Output the (X, Y) coordinate of the center of the cell containing the given text.  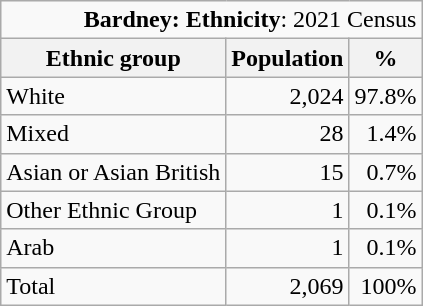
Bardney: Ethnicity: 2021 Census (212, 20)
1.4% (386, 134)
% (386, 58)
Asian or Asian British (114, 172)
Population (288, 58)
Other Ethnic Group (114, 210)
28 (288, 134)
Mixed (114, 134)
15 (288, 172)
100% (386, 286)
Arab (114, 248)
Ethnic group (114, 58)
2,024 (288, 96)
0.7% (386, 172)
White (114, 96)
Total (114, 286)
2,069 (288, 286)
97.8% (386, 96)
